Provide the [X, Y] coordinate of the cell's center where the given text is located.  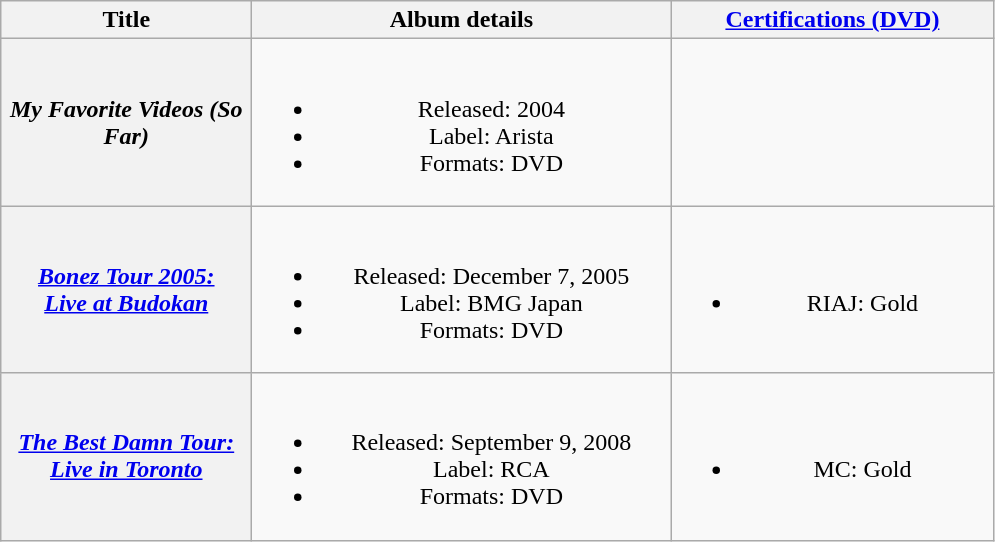
MC: Gold [832, 456]
Released: December 7, 2005Label: BMG JapanFormats: DVD [462, 290]
RIAJ: Gold [832, 290]
Bonez Tour 2005:Live at Budokan [126, 290]
Certifications (DVD) [832, 20]
Released: 2004Label: AristaFormats: DVD [462, 122]
The Best Damn Tour:Live in Toronto [126, 456]
My Favorite Videos (So Far) [126, 122]
Title [126, 20]
Released: September 9, 2008Label: RCAFormats: DVD [462, 456]
Album details [462, 20]
